Find where the given text appears and provide that cell's center as (x, y) coordinate. 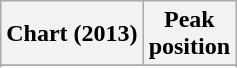
Peakposition (189, 34)
Chart (2013) (72, 34)
